From the cell containing the given text, extract its center point as [X, Y] coordinate. 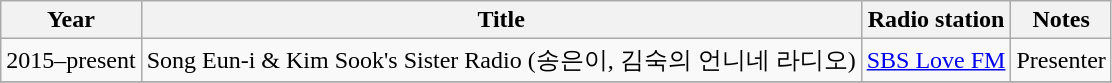
Presenter [1061, 60]
Song Eun-i & Kim Sook's Sister Radio (송은이, 김숙의 언니네 라디오) [501, 60]
2015–present [71, 60]
Notes [1061, 20]
Year [71, 20]
SBS Love FM [936, 60]
Title [501, 20]
Radio station [936, 20]
